Provide the (X, Y) coordinate of the cell's center where the given text is located.  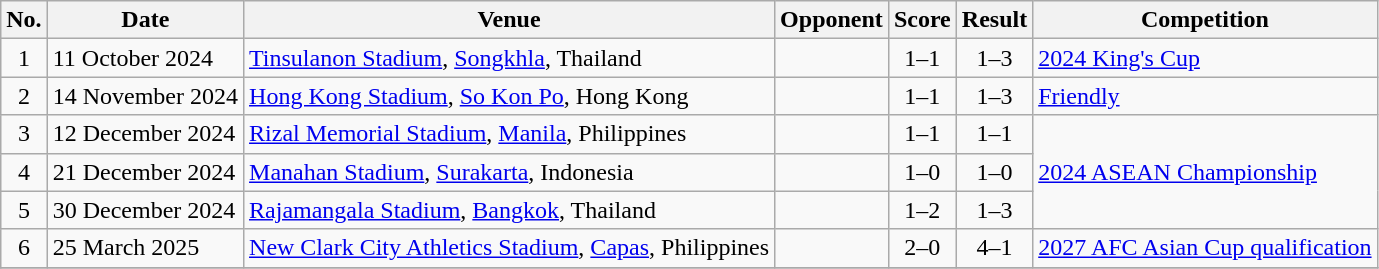
New Clark City Athletics Stadium, Capas, Philippines (510, 248)
30 December 2024 (145, 210)
14 November 2024 (145, 96)
3 (24, 134)
2024 King's Cup (1205, 58)
21 December 2024 (145, 172)
12 December 2024 (145, 134)
Tinsulanon Stadium, Songkhla, Thailand (510, 58)
2–0 (922, 248)
2 (24, 96)
1 (24, 58)
Opponent (832, 20)
4 (24, 172)
6 (24, 248)
No. (24, 20)
5 (24, 210)
Manahan Stadium, Surakarta, Indonesia (510, 172)
Hong Kong Stadium, So Kon Po, Hong Kong (510, 96)
1–2 (922, 210)
Result (994, 20)
4–1 (994, 248)
2027 AFC Asian Cup qualification (1205, 248)
Friendly (1205, 96)
Competition (1205, 20)
Date (145, 20)
25 March 2025 (145, 248)
Rajamangala Stadium, Bangkok, Thailand (510, 210)
Rizal Memorial Stadium, Manila, Philippines (510, 134)
2024 ASEAN Championship (1205, 172)
Score (922, 20)
11 October 2024 (145, 58)
Venue (510, 20)
